For the text-containing cell, return its midpoint in [X, Y] coordinate format. 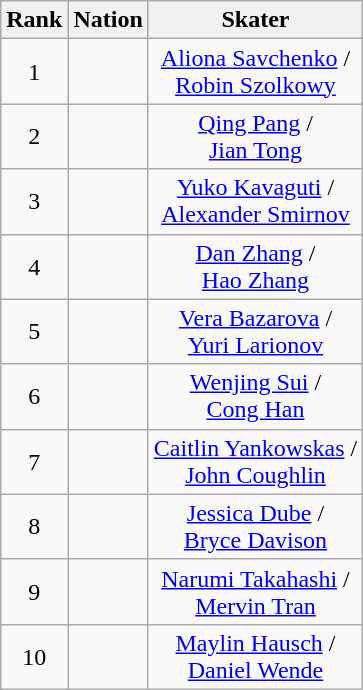
8 [34, 526]
Aliona Savchenko / Robin Szolkowy [255, 72]
9 [34, 592]
Yuko Kavaguti / Alexander Smirnov [255, 202]
2 [34, 136]
5 [34, 332]
7 [34, 462]
Caitlin Yankowskas / John Coughlin [255, 462]
Wenjing Sui / Cong Han [255, 396]
Jessica Dube / Bryce Davison [255, 526]
Skater [255, 20]
Dan Zhang / Hao Zhang [255, 266]
1 [34, 72]
Rank [34, 20]
Narumi Takahashi / Mervin Tran [255, 592]
10 [34, 656]
3 [34, 202]
Vera Bazarova / Yuri Larionov [255, 332]
Nation [108, 20]
6 [34, 396]
4 [34, 266]
Maylin Hausch / Daniel Wende [255, 656]
Qing Pang / Jian Tong [255, 136]
